Return the (X, Y) coordinate for the center point of the cell that contains the specified text.  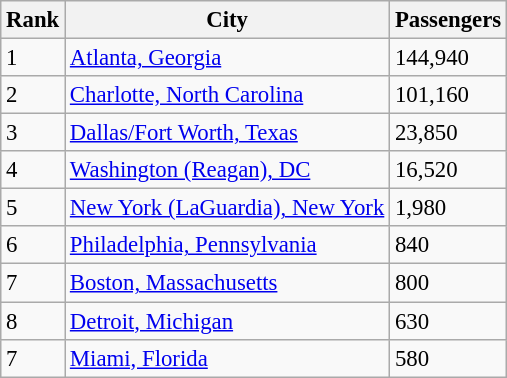
Detroit, Michigan (228, 321)
Dallas/Fort Worth, Texas (228, 133)
5 (33, 208)
Charlotte, North Carolina (228, 95)
Miami, Florida (228, 358)
630 (448, 321)
4 (33, 170)
1 (33, 58)
6 (33, 245)
101,160 (448, 95)
Rank (33, 20)
8 (33, 321)
800 (448, 283)
Atlanta, Georgia (228, 58)
144,940 (448, 58)
Washington (Reagan), DC (228, 170)
2 (33, 95)
840 (448, 245)
580 (448, 358)
3 (33, 133)
23,850 (448, 133)
16,520 (448, 170)
City (228, 20)
Boston, Massachusetts (228, 283)
1,980 (448, 208)
Passengers (448, 20)
New York (LaGuardia), New York (228, 208)
Philadelphia, Pennsylvania (228, 245)
